Output the (x, y) coordinate of the center of the cell containing the given text.  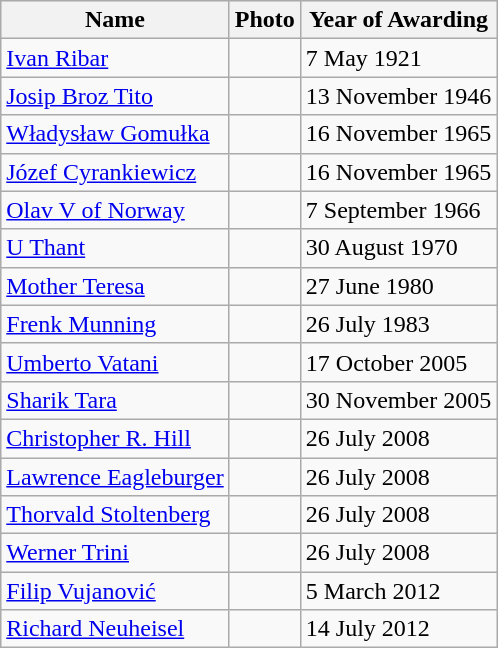
Umberto Vatani (115, 362)
Filip Vujanović (115, 591)
Władysław Gomułka (115, 134)
Josip Broz Tito (115, 96)
Sharik Tarа (115, 400)
Name (115, 20)
17 October 2005 (398, 362)
Thorvald Stoltenberg (115, 515)
27 June 1980 (398, 286)
14 July 2012 (398, 629)
Werner Trini (115, 553)
Lawrence Eagleburger (115, 477)
Mother Teresa (115, 286)
U Thant (115, 248)
13 November 1946 (398, 96)
Frenk Munning (115, 324)
26 July 1983 (398, 324)
5 March 2012 (398, 591)
Ivan Ribar (115, 58)
Christopher R. Hill (115, 438)
Richard Neuheisel (115, 629)
Year of Awarding (398, 20)
30 November 2005 (398, 400)
7 May 1921 (398, 58)
Photo (264, 20)
Józef Cyrankiewicz (115, 172)
Olav V of Norway (115, 210)
30 August 1970 (398, 248)
7 September 1966 (398, 210)
